Return the (X, Y) coordinate for the center point of the cell that contains the specified text.  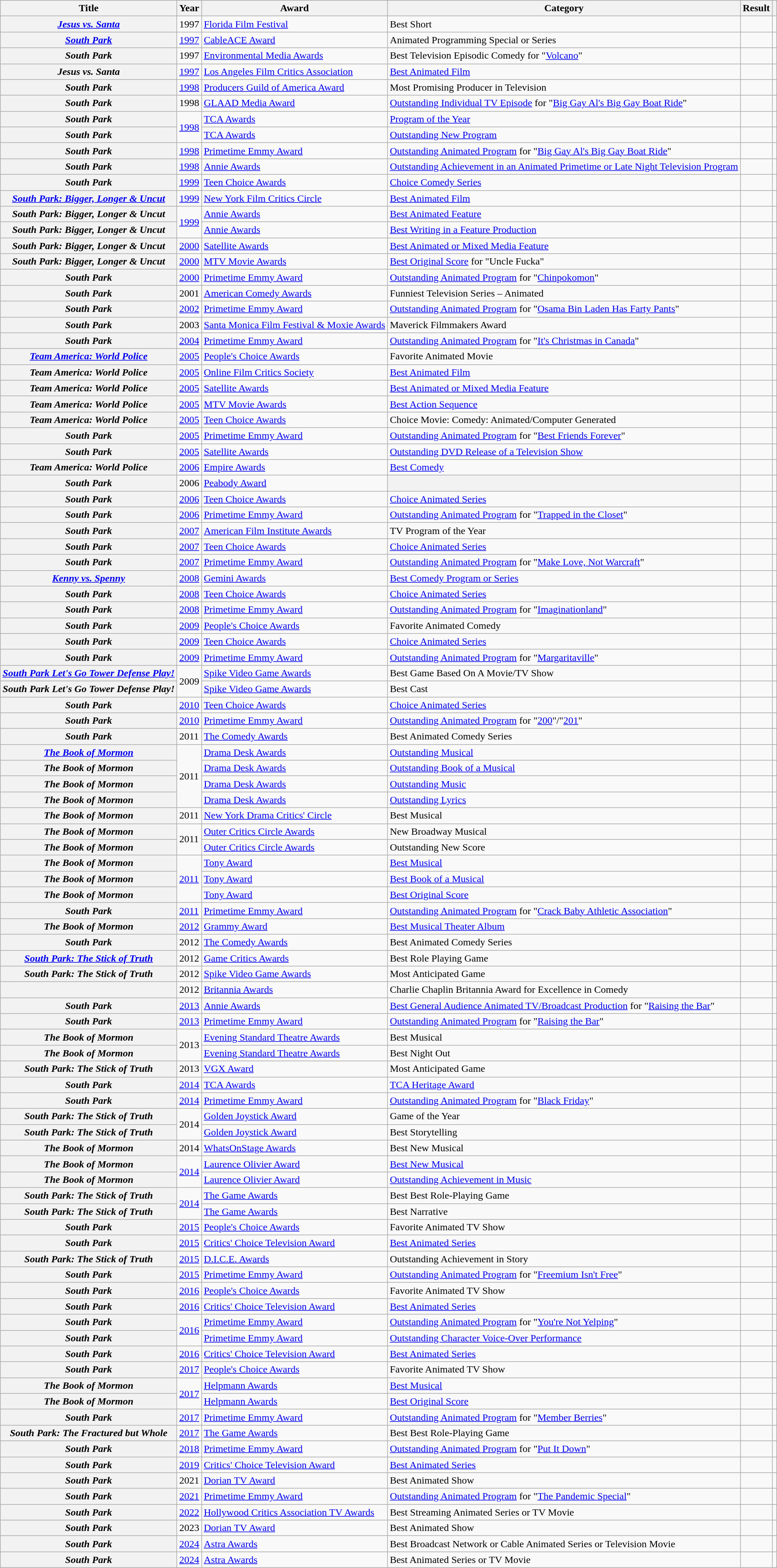
American Film Institute Awards (294, 531)
Best Role Playing Game (564, 958)
Empire Awards (294, 467)
TV Program of the Year (564, 531)
Program of the Year (564, 119)
2001 (190, 293)
Outstanding Lyrics (564, 800)
Best Original Score for "Uncle Fucka" (564, 262)
Outstanding Animated Program for "Trapped in the Closet" (564, 515)
Outstanding Musical (564, 752)
Outstanding Animated Program for "Big Gay Al's Big Gay Boat Ride" (564, 151)
Online Film Critics Society (294, 372)
Choice Comedy Series (564, 182)
Favorite Animated Comedy (564, 626)
Hollywood Critics Association TV Awards (294, 1512)
Award (294, 8)
Best Comedy Program or Series (564, 578)
Kenny vs. Spenny (89, 578)
Outstanding Animated Program for "The Pandemic Special" (564, 1496)
Grammy Award (294, 926)
2022 (190, 1512)
WhatsOnStage Awards (294, 1148)
Outstanding Achievement in an Animated Primetime or Late Night Television Program (564, 166)
D.I.C.E. Awards (294, 1259)
Best Game Based On A Movie/TV Show (564, 673)
Outstanding Animated Program for "Margaritaville" (564, 657)
Category (564, 8)
Best Broadcast Network or Cable Animated Series or Television Movie (564, 1544)
Outstanding Animated Program for "Osama Bin Laden Has Farty Pants" (564, 309)
Best General Audience Animated TV/Broadcast Production for "Raising the Bar" (564, 1006)
Outstanding Animated Program for "Chinpokomon" (564, 277)
Best Musical Theater Album (564, 926)
Outstanding Animated Program for "Member Berries" (564, 1417)
Outstanding Animated Program for "Freemium Isn't Free" (564, 1275)
Year (190, 8)
New Broadway Musical (564, 831)
Best Night Out (564, 1053)
2003 (190, 325)
Best Animated Series or TV Movie (564, 1560)
Best Book of a Musical (564, 879)
Maverick Filmmakers Award (564, 325)
New York Film Critics Circle (294, 198)
American Comedy Awards (294, 293)
2004 (190, 341)
Best Cast (564, 689)
Outstanding Character Voice-Over Performance (564, 1338)
Best Short (564, 24)
Outstanding Achievement in Story (564, 1259)
Producers Guild of America Award (294, 87)
Outstanding Music (564, 784)
Best Narrative (564, 1212)
Game of the Year (564, 1116)
Best Television Episodic Comedy for "Volcano" (564, 56)
Title (89, 8)
Most Promising Producer in Television (564, 87)
Game Critics Awards (294, 958)
Outstanding Achievement in Music (564, 1180)
Gemini Awards (294, 578)
Best Action Sequence (564, 404)
Outstanding Animated Program for "It's Christmas in Canada" (564, 341)
Santa Monica Film Festival & Moxie Awards (294, 325)
Outstanding Animated Program for "Imaginationland" (564, 610)
Best Writing in a Feature Production (564, 230)
Outstanding Animated Program for "Best Friends Forever" (564, 435)
Outstanding Animated Program for "Raising the Bar" (564, 1021)
2019 (190, 1464)
South Park: The Fractured but Whole (89, 1433)
2002 (190, 309)
Outstanding Animated Program for "200"/"201" (564, 721)
Outstanding Animated Program for "Make Love, Not Warcraft" (564, 562)
Charlie Chaplin Britannia Award for Excellence in Comedy (564, 990)
Animated Programming Special or Series (564, 40)
New York Drama Critics' Circle (294, 816)
Best Comedy (564, 467)
Outstanding Animated Program for "You're Not Yelping" (564, 1322)
Florida Film Festival (294, 24)
Best Storytelling (564, 1132)
Funniest Television Series – Animated (564, 293)
Outstanding DVD Release of a Television Show (564, 451)
Outstanding Animated Program for "Black Friday" (564, 1101)
VGX Award (294, 1069)
TCA Heritage Award (564, 1085)
Outstanding Animated Program for "Put It Down" (564, 1449)
Result (756, 8)
2018 (190, 1449)
CableACE Award (294, 40)
Best Streaming Animated Series or TV Movie (564, 1512)
Peabody Award (294, 483)
Outstanding New Program (564, 135)
Favorite Animated Movie (564, 356)
Outstanding New Score (564, 847)
Environmental Media Awards (294, 56)
Outstanding Individual TV Episode for "Big Gay Al's Big Gay Boat Ride" (564, 103)
Outstanding Book of a Musical (564, 768)
GLAAD Media Award (294, 103)
Britannia Awards (294, 990)
Outstanding Animated Program for "Crack Baby Athletic Association" (564, 910)
Los Angeles Film Critics Association (294, 72)
Choice Movie: Comedy: Animated/Computer Generated (564, 420)
2023 (190, 1528)
Best Animated Feature (564, 214)
